Output the (x, y) coordinate of the center of the cell containing the given text.  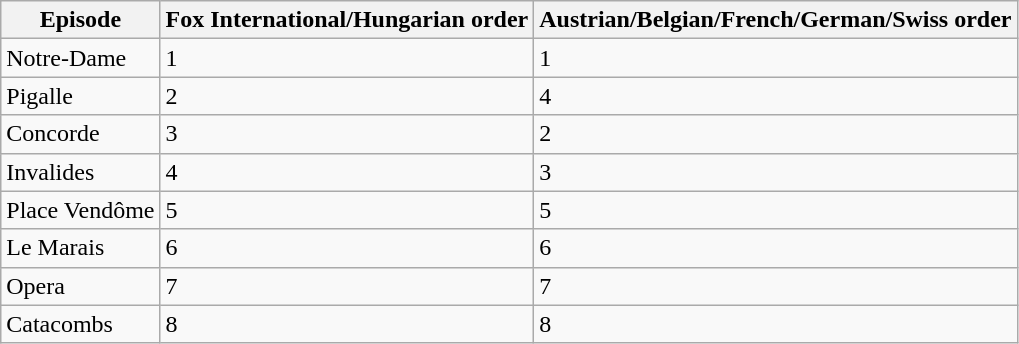
Fox International/Hungarian order (347, 20)
Austrian/Belgian/French/German/Swiss order (776, 20)
Pigalle (80, 96)
Opera (80, 286)
Invalides (80, 172)
Notre-Dame (80, 58)
Le Marais (80, 248)
Place Vendôme (80, 210)
Episode (80, 20)
Concorde (80, 134)
Catacombs (80, 324)
